Return (x, y) of the center of cell containing provided text 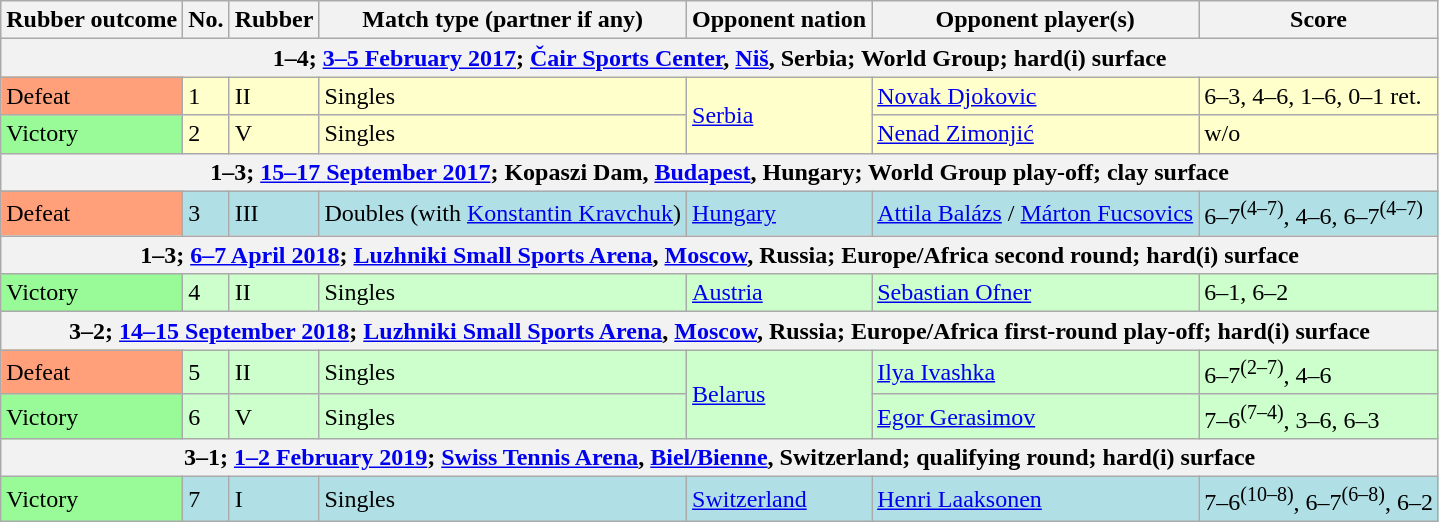
Match type (partner if any) (503, 20)
Serbia (780, 115)
5 (206, 372)
1–3; 6–7 April 2018; Luzhniki Small Sports Arena, Moscow, Russia; Europe/Africa second round; hard(i) surface (720, 255)
Novak Djokovic (1036, 96)
7 (206, 500)
Hungary (780, 214)
Opponent player(s) (1036, 20)
7–6(7–4), 3–6, 6–3 (1319, 416)
4 (206, 293)
Doubles (with Konstantin Kravchuk) (503, 214)
6–7(2–7), 4–6 (1319, 372)
Nenad Zimonjić (1036, 134)
1–3; 15–17 September 2017; Kopaszi Dam, Budapest, Hungary; World Group play-off; clay surface (720, 172)
6–3, 4–6, 1–6, 0–1 ret. (1319, 96)
6–7(4–7), 4–6, 6–7(4–7) (1319, 214)
Ilya Ivashka (1036, 372)
3 (206, 214)
Rubber outcome (92, 20)
7–6(10–8), 6–7(6–8), 6–2 (1319, 500)
1 (206, 96)
III (274, 214)
I (274, 500)
2 (206, 134)
Henri Laaksonen (1036, 500)
3–2; 14–15 September 2018; Luzhniki Small Sports Arena, Moscow, Russia; Europe/Africa first-round play-off; hard(i) surface (720, 331)
Austria (780, 293)
Attila Balázs / Márton Fucsovics (1036, 214)
1–4; 3–5 February 2017; Čair Sports Center, Niš, Serbia; World Group; hard(i) surface (720, 58)
Sebastian Ofner (1036, 293)
Switzerland (780, 500)
3–1; 1–2 February 2019; Swiss Tennis Arena, Biel/Bienne, Switzerland; qualifying round; hard(i) surface (720, 458)
No. (206, 20)
Belarus (780, 394)
Egor Gerasimov (1036, 416)
w/o (1319, 134)
Opponent nation (780, 20)
Score (1319, 20)
Rubber (274, 20)
6–1, 6–2 (1319, 293)
6 (206, 416)
